Pinpoint the cell where the given text exists, returning its (x, y) midpoint coordinate. 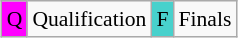
Finals (204, 19)
F (162, 19)
Q (15, 19)
Qualification (89, 19)
